Output the (x, y) coordinate of the center of the cell containing the given text.  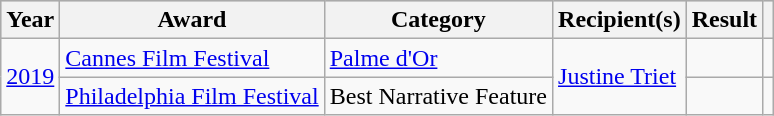
Best Narrative Feature (438, 96)
Palme d'Or (438, 58)
Year (30, 20)
Award (192, 20)
Category (438, 20)
Cannes Film Festival (192, 58)
Justine Triet (620, 77)
Philadelphia Film Festival (192, 96)
Result (724, 20)
Recipient(s) (620, 20)
2019 (30, 77)
